For the text-containing cell, return its midpoint in [x, y] coordinate format. 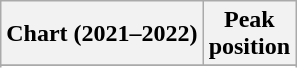
Chart (2021–2022) [102, 34]
Peakposition [249, 34]
